Return (X, Y) of the center of cell containing provided text 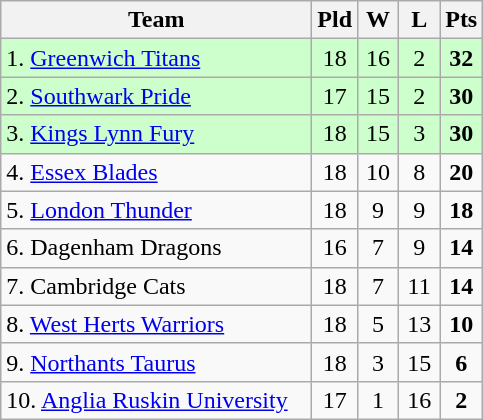
Pts (462, 20)
Pld (335, 20)
1 (378, 400)
20 (462, 172)
11 (420, 286)
9. Northants Taurus (156, 362)
6 (462, 362)
1. Greenwich Titans (156, 58)
3. Kings Lynn Fury (156, 134)
8 (420, 172)
W (378, 20)
7. Cambridge Cats (156, 286)
Team (156, 20)
32 (462, 58)
L (420, 20)
2. Southwark Pride (156, 96)
5 (378, 324)
4. Essex Blades (156, 172)
10. Anglia Ruskin University (156, 400)
13 (420, 324)
6. Dagenham Dragons (156, 248)
8. West Herts Warriors (156, 324)
5. London Thunder (156, 210)
